Provide the (x, y) coordinate of the cell's center where the given text is located.  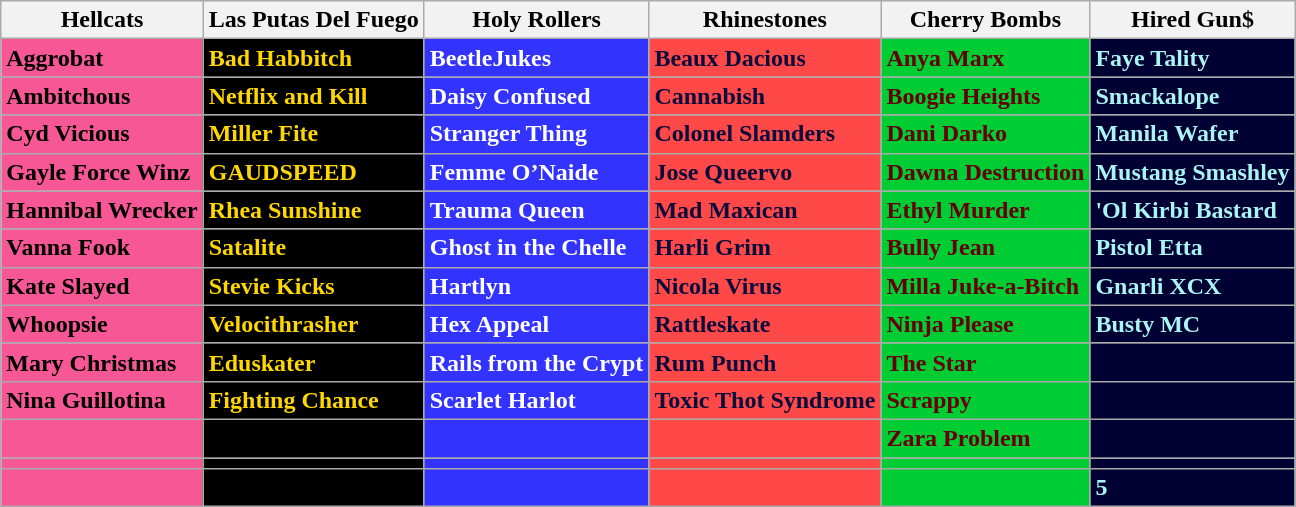
Kate Slayed (102, 286)
Jose Queervo (765, 172)
Dawna Destruction (986, 172)
Stranger Thing (536, 134)
Busty MC (1192, 324)
Mustang Smashley (1192, 172)
Fighting Chance (314, 400)
Faye Tality (1192, 58)
Hannibal Wrecker (102, 210)
Boogie Heights (986, 96)
Daisy Confused (536, 96)
Mary Christmas (102, 362)
Stevie Kicks (314, 286)
Ambitchous (102, 96)
Colonel Slamders (765, 134)
Mad Maxican (765, 210)
Gnarli XCX (1192, 286)
Nina Guillotina (102, 400)
Ninja Please (986, 324)
Harli Grim (765, 248)
5 (1192, 488)
Ghost in the Chelle (536, 248)
Dani Darko (986, 134)
The Star (986, 362)
Manila Wafer (1192, 134)
Anya Marx (986, 58)
Milla Juke-a-Bitch (986, 286)
Holy Rollers (536, 20)
Zara Problem (986, 438)
Netflix and Kill (314, 96)
Beaux Dacious (765, 58)
Pistol Etta (1192, 248)
Femme O’Naide (536, 172)
Whoopsie (102, 324)
Hartlyn (536, 286)
Nicola Virus (765, 286)
'Ol Kirbi Bastard (1192, 210)
Rattleskate (765, 324)
Rum Punch (765, 362)
Ethyl Murder (986, 210)
Gayle Force Winz (102, 172)
Miller Fite (314, 134)
Rhea Sunshine (314, 210)
Trauma Queen (536, 210)
GAUDSPEED (314, 172)
Satalite (314, 248)
Hex Appeal (536, 324)
Aggrobat (102, 58)
BeetleJukes (536, 58)
Las Putas Del Fuego (314, 20)
Scarlet Harlot (536, 400)
Smackalope (1192, 96)
Cherry Bombs (986, 20)
Cannabish (765, 96)
Cyd Vicious (102, 134)
Velocithrasher (314, 324)
Toxic Thot Syndrome (765, 400)
Hired Gun$ (1192, 20)
Rails from the Crypt (536, 362)
Vanna Fook (102, 248)
Bad Habbitch (314, 58)
Hellcats (102, 20)
Scrappy (986, 400)
Bully Jean (986, 248)
Eduskater (314, 362)
Rhinestones (765, 20)
